Find where the given text appears and provide that cell's center as (X, Y) coordinate. 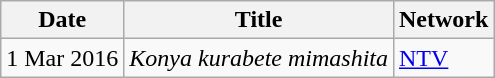
NTV (443, 58)
Date (62, 20)
1 Mar 2016 (62, 58)
Network (443, 20)
Title (259, 20)
Konya kurabete mimashita (259, 58)
